For the text-containing cell, return its midpoint in [x, y] coordinate format. 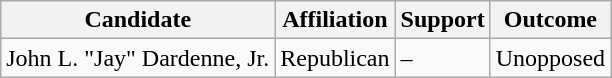
Support [442, 20]
Unopposed [550, 58]
John L. "Jay" Dardenne, Jr. [138, 58]
Affiliation [335, 20]
Candidate [138, 20]
– [442, 58]
Outcome [550, 20]
Republican [335, 58]
